Search for the cell housing the specified text and yield its [X, Y] center coordinate. 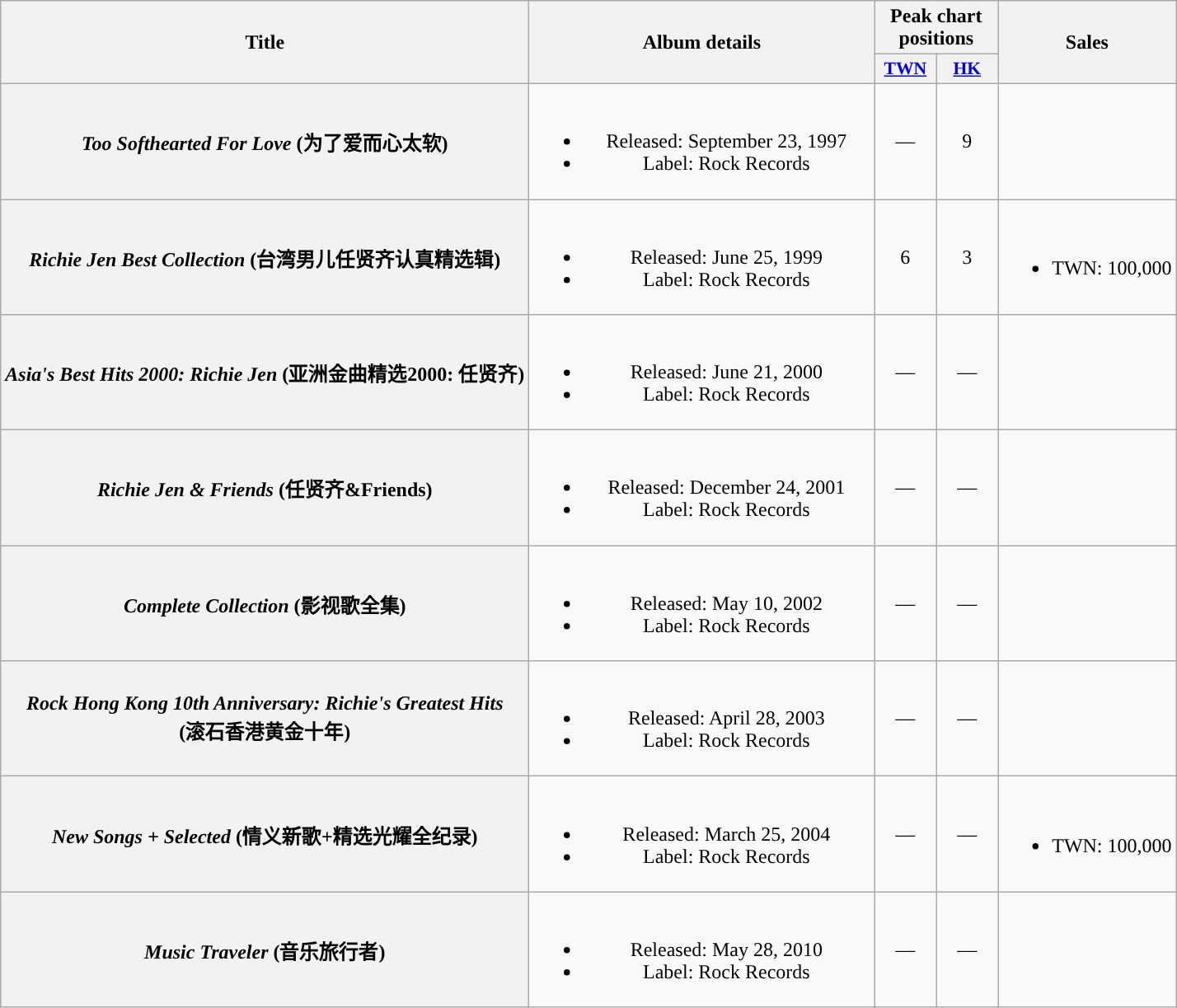
Rock Hong Kong 10th Anniversary: Richie's Greatest Hits(滚石香港黄金十年) [265, 719]
Released: September 23, 1997Label: Rock Records [702, 141]
3 [968, 257]
Released: May 28, 2010Label: Rock Records [702, 949]
Richie Jen & Friends (任贤齐&Friends) [265, 488]
HK [968, 69]
New Songs + Selected (情义新歌+精选光耀全纪录) [265, 834]
Released: June 21, 2000Label: Rock Records [702, 373]
9 [968, 141]
TWN [905, 69]
Sales [1087, 43]
Released: April 28, 2003Label: Rock Records [702, 719]
Title [265, 43]
6 [905, 257]
Released: June 25, 1999Label: Rock Records [702, 257]
Released: May 10, 2002Label: Rock Records [702, 603]
Album details [702, 43]
Richie Jen Best Collection (台湾男儿任贤齐认真精选辑) [265, 257]
Music Traveler (音乐旅行者) [265, 949]
Peak chart positions [936, 28]
Complete Collection (影视歌全集) [265, 603]
Too Softhearted For Love (为了爱而心太软) [265, 141]
Released: March 25, 2004Label: Rock Records [702, 834]
Released: December 24, 2001Label: Rock Records [702, 488]
Asia's Best Hits 2000: Richie Jen (亚洲金曲精选2000: 任贤齐) [265, 373]
